For the text-containing cell, return its midpoint in (X, Y) coordinate format. 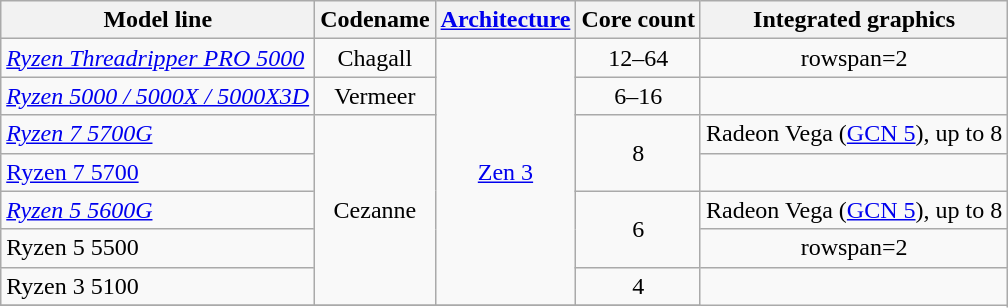
Ryzen 5 5600G (158, 210)
Ryzen 5 5500 (158, 248)
Ryzen Threadripper PRO 5000 (158, 58)
Ryzen 3 5100 (158, 286)
Codename (375, 20)
Ryzen 5000 / 5000X / 5000X3D (158, 96)
6–16 (638, 96)
Architecture (506, 20)
Zen 3 (506, 172)
6 (638, 229)
4 (638, 286)
Core count (638, 20)
Vermeer (375, 96)
Model line (158, 20)
Ryzen 7 5700 (158, 172)
12–64 (638, 58)
Cezanne (375, 210)
Integrated graphics (854, 20)
Chagall (375, 58)
8 (638, 153)
Ryzen 7 5700G (158, 134)
